Identify which cell holds the provided text, then report its (x, y) central coordinate. 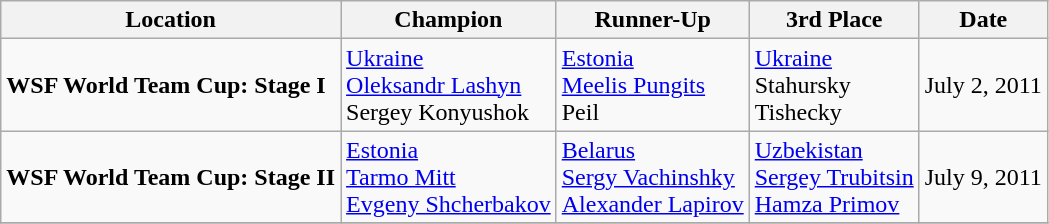
Champion (449, 20)
Runner-Up (652, 20)
WSF World Team Cup: Stage I (171, 85)
BelarusSergy VachinshkyAlexander Lapirov (652, 177)
July 2, 2011 (983, 85)
WSF World Team Cup: Stage II (171, 177)
EstoniaTarmo MittEvgeny Shcherbakov (449, 177)
3rd Place (834, 20)
UkraineStahurskyTishecky (834, 85)
July 9, 2011 (983, 177)
UkraineOleksandr LashynSergey Konyushok (449, 85)
EstoniaMeelis PungitsPeil (652, 85)
Location (171, 20)
Date (983, 20)
UzbekistanSergey TrubitsinHamza Primov (834, 177)
